Determine the [X, Y] coordinate at the center of the cell enclosing the given text.  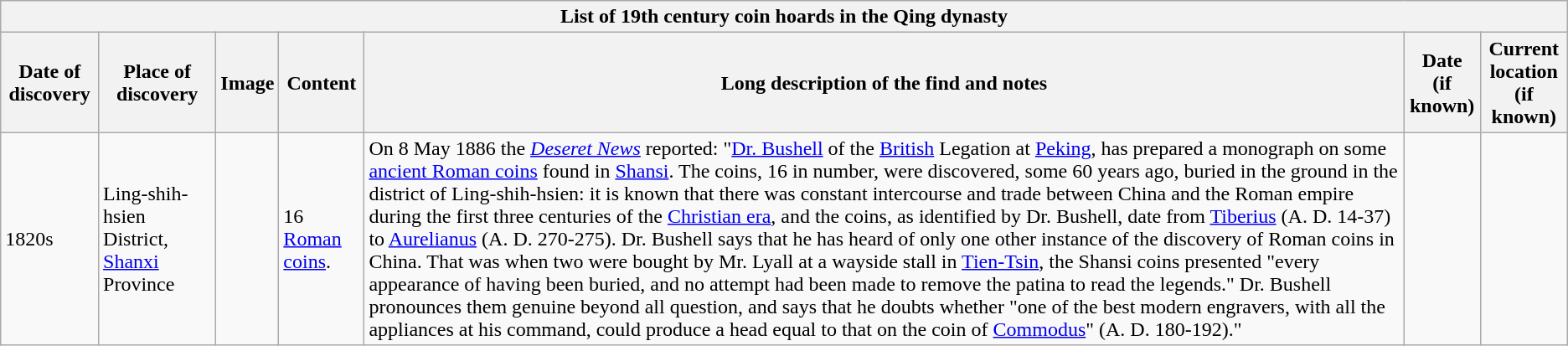
Long description of the find and notes [885, 82]
Place of discovery [157, 82]
List of 19th century coin hoards in the Qing dynasty [784, 17]
Current location(if known) [1524, 82]
Ling-shih-hsien District, Shanxi Province [157, 239]
Date of discovery [50, 82]
1820s [50, 239]
16 Roman coins. [322, 239]
Date(if known) [1442, 82]
Image [248, 82]
Content [322, 82]
